Identify which cell holds the provided text, then report its (x, y) central coordinate. 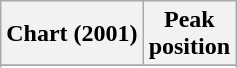
Peak position (189, 34)
Chart (2001) (72, 34)
